Detect which cell encompasses the target text, then output its (x, y) center coordinate. 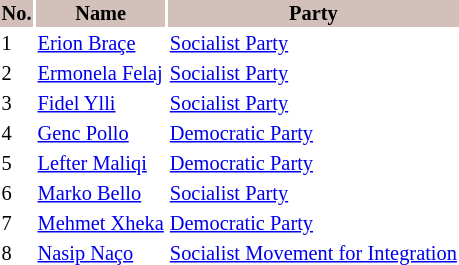
Lefter Maliqi (100, 164)
Mehmet Xheka (100, 224)
6 (16, 194)
3 (16, 104)
Marko Bello (100, 194)
1 (16, 44)
Party (313, 14)
Fidel Ylli (100, 104)
Name (100, 14)
Erion Braçe (100, 44)
Genc Pollo (100, 134)
4 (16, 134)
Ermonela Felaj (100, 74)
No. (16, 14)
7 (16, 224)
2 (16, 74)
5 (16, 164)
